Detect which cell encompasses the target text, then output its [x, y] center coordinate. 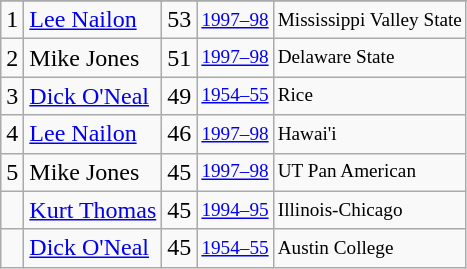
1994–95 [235, 210]
Kurt Thomas [93, 210]
Delaware State [370, 58]
49 [180, 96]
1 [12, 20]
51 [180, 58]
2 [12, 58]
Rice [370, 96]
5 [12, 172]
Mississippi Valley State [370, 20]
Austin College [370, 248]
4 [12, 134]
3 [12, 96]
Hawai'i [370, 134]
53 [180, 20]
Illinois-Chicago [370, 210]
46 [180, 134]
UT Pan American [370, 172]
